For the text-containing cell, return its midpoint in (x, y) coordinate format. 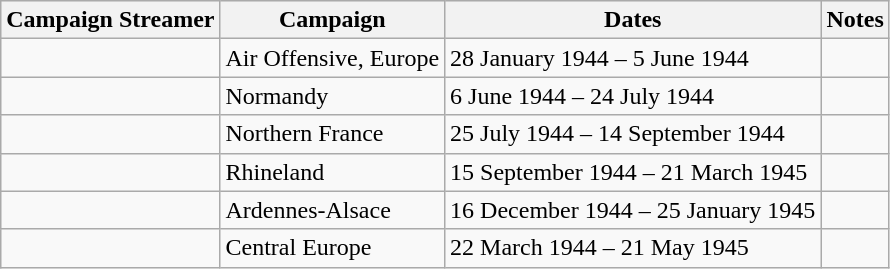
28 January 1944 – 5 June 1944 (633, 58)
25 July 1944 – 14 September 1944 (633, 134)
Dates (633, 20)
Air Offensive, Europe (332, 58)
Normandy (332, 96)
15 September 1944 – 21 March 1945 (633, 172)
Central Europe (332, 248)
Campaign (332, 20)
22 March 1944 – 21 May 1945 (633, 248)
Notes (855, 20)
Rhineland (332, 172)
Campaign Streamer (110, 20)
Northern France (332, 134)
16 December 1944 – 25 January 1945 (633, 210)
6 June 1944 – 24 July 1944 (633, 96)
Ardennes-Alsace (332, 210)
